Return the [X, Y] coordinate for the center point of the cell that contains the specified text.  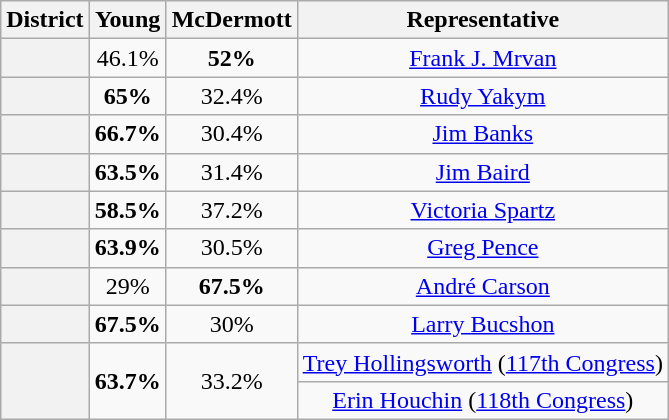
63.9% [128, 248]
37.2% [232, 210]
65% [128, 96]
District [45, 20]
Young [128, 20]
58.5% [128, 210]
33.2% [232, 381]
McDermott [232, 20]
Greg Pence [482, 248]
46.1% [128, 58]
André Carson [482, 286]
Victoria Spartz [482, 210]
30.5% [232, 248]
Rudy Yakym [482, 96]
66.7% [128, 134]
30.4% [232, 134]
52% [232, 58]
Erin Houchin (118th Congress) [482, 400]
31.4% [232, 172]
Jim Baird [482, 172]
Representative [482, 20]
Jim Banks [482, 134]
32.4% [232, 96]
30% [232, 324]
63.7% [128, 381]
Frank J. Mrvan [482, 58]
63.5% [128, 172]
29% [128, 286]
Trey Hollingsworth (117th Congress) [482, 362]
Larry Bucshon [482, 324]
